Scan for the cell matching the given text and deliver its [x, y] coordinate at center. 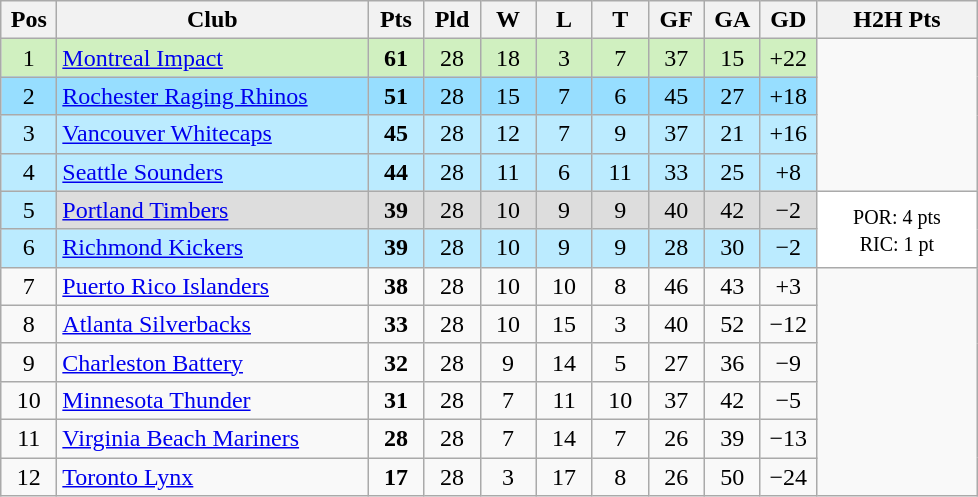
+18 [788, 96]
44 [396, 172]
Vancouver Whitecaps [212, 134]
46 [676, 286]
−12 [788, 324]
GA [732, 20]
Pts [396, 20]
Montreal Impact [212, 58]
4 [29, 172]
38 [396, 286]
GD [788, 20]
L [564, 20]
25 [732, 172]
Pld [452, 20]
Virginia Beach Mariners [212, 438]
Portland Timbers [212, 210]
+3 [788, 286]
Seattle Sounders [212, 172]
51 [396, 96]
61 [396, 58]
32 [396, 362]
30 [732, 248]
−9 [788, 362]
Richmond Kickers [212, 248]
−13 [788, 438]
−24 [788, 477]
+16 [788, 134]
Atlanta Silverbacks [212, 324]
−5 [788, 400]
Rochester Raging Rhinos [212, 96]
Puerto Rico Islanders [212, 286]
Toronto Lynx [212, 477]
H2H Pts [896, 20]
Club [212, 20]
Charleston Battery [212, 362]
+22 [788, 58]
W [508, 20]
1 [29, 58]
31 [396, 400]
POR: 4 ptsRIC: 1 pt [896, 229]
2 [29, 96]
36 [732, 362]
T [620, 20]
52 [732, 324]
GF [676, 20]
50 [732, 477]
Pos [29, 20]
Minnesota Thunder [212, 400]
21 [732, 134]
18 [508, 58]
+8 [788, 172]
43 [732, 286]
